Return the [x, y] coordinate for the center point of the cell that contains the specified text.  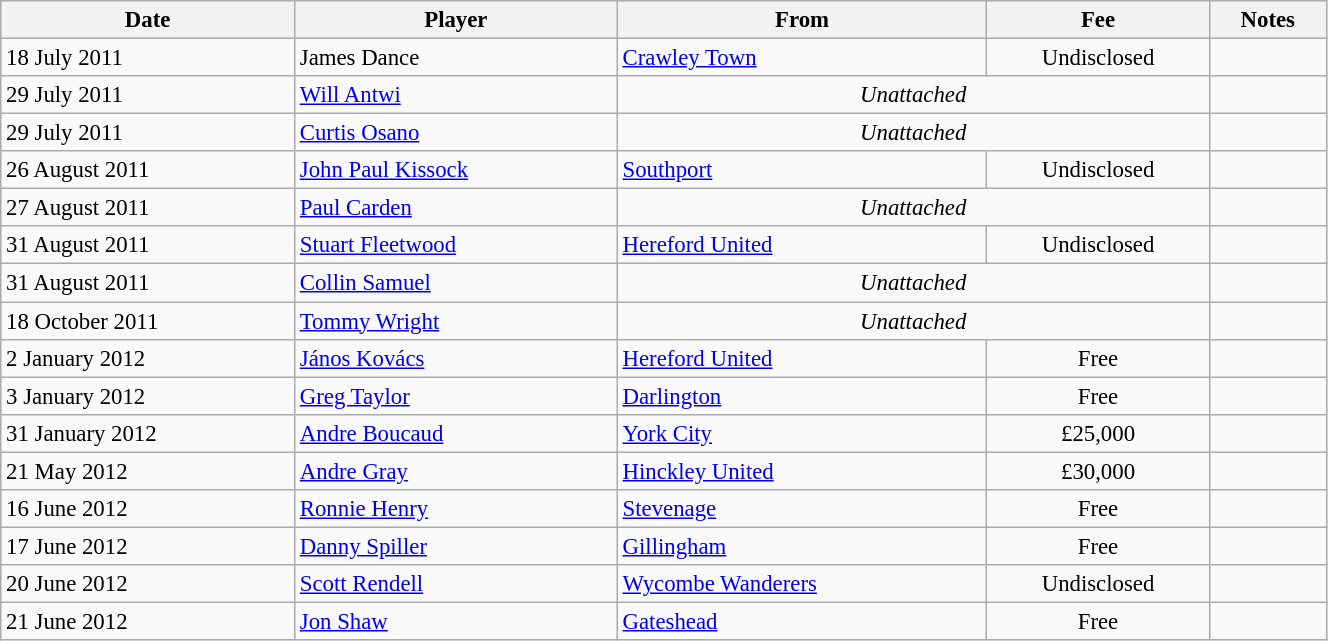
£30,000 [1098, 471]
Player [456, 20]
Scott Rendell [456, 584]
Stevenage [802, 509]
27 August 2011 [148, 208]
Crawley Town [802, 58]
Hinckley United [802, 471]
Gillingham [802, 546]
Tommy Wright [456, 321]
Stuart Fleetwood [456, 245]
Wycombe Wanderers [802, 584]
21 June 2012 [148, 621]
York City [802, 433]
Ronnie Henry [456, 509]
Jon Shaw [456, 621]
Curtis Osano [456, 133]
Collin Samuel [456, 283]
János Kovács [456, 358]
Danny Spiller [456, 546]
Darlington [802, 396]
20 June 2012 [148, 584]
18 October 2011 [148, 321]
Andre Boucaud [456, 433]
Date [148, 20]
Notes [1268, 20]
18 July 2011 [148, 58]
Fee [1098, 20]
£25,000 [1098, 433]
17 June 2012 [148, 546]
Andre Gray [456, 471]
26 August 2011 [148, 170]
3 January 2012 [148, 396]
John Paul Kissock [456, 170]
Paul Carden [456, 208]
Gateshead [802, 621]
From [802, 20]
Will Antwi [456, 95]
2 January 2012 [148, 358]
Southport [802, 170]
James Dance [456, 58]
Greg Taylor [456, 396]
31 January 2012 [148, 433]
21 May 2012 [148, 471]
16 June 2012 [148, 509]
